Capture the cell that displays the provided text and extract its (X, Y) central coordinate. 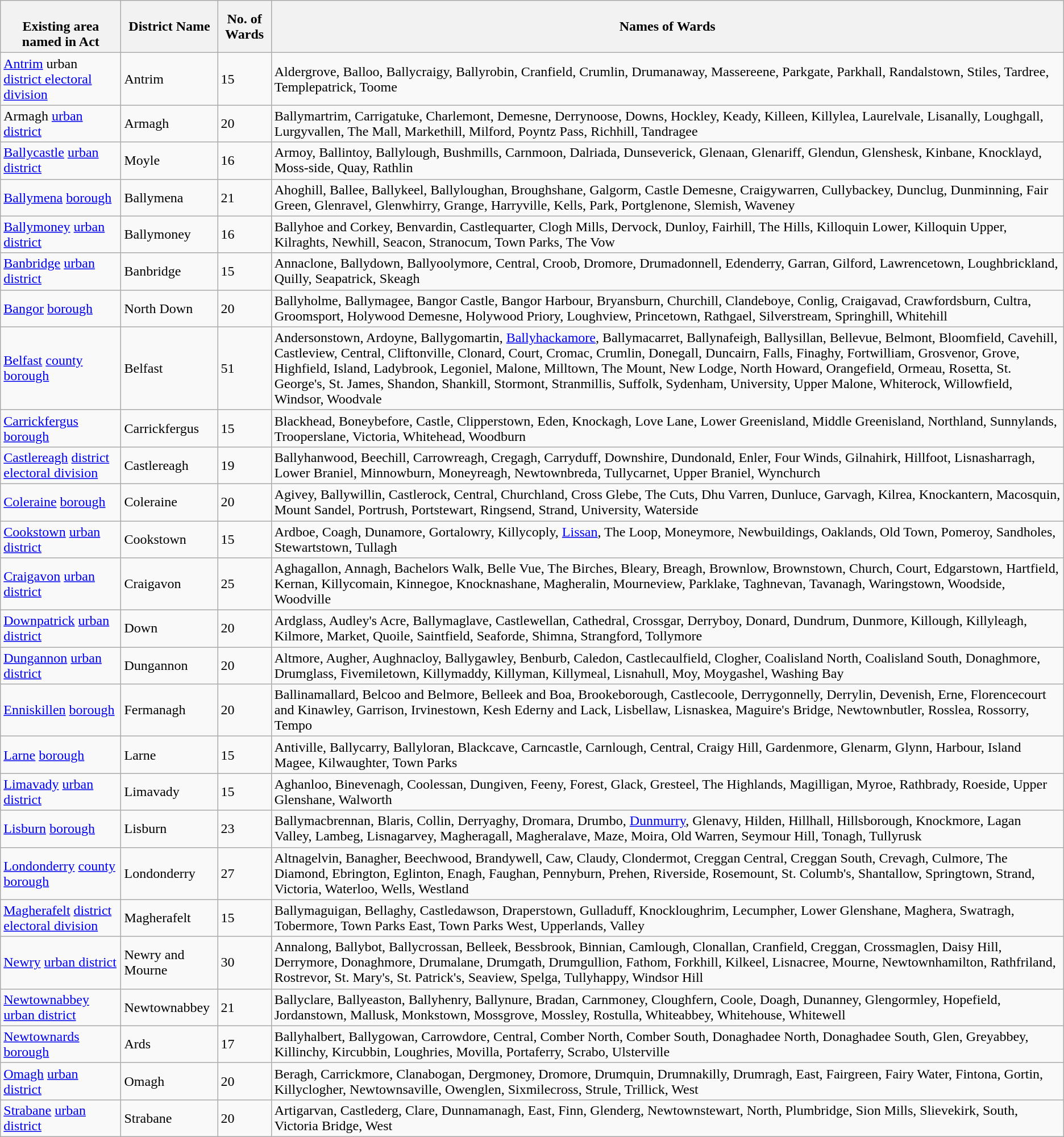
Coleraine (169, 502)
Cookstown (169, 539)
North Down (169, 308)
Carrickfergus (169, 428)
Belfast county borough (61, 368)
Larne borough (61, 755)
Omagh urban district (61, 1081)
Cookstown urban district (61, 539)
19 (244, 465)
Magherafelt (169, 918)
Ards (169, 1044)
30 (244, 963)
Fermanagh (169, 710)
Londonderry county borough (61, 873)
Londonderry (169, 873)
Limavady (169, 792)
Newtownabbey urban district (61, 1007)
Moyle (169, 160)
27 (244, 873)
Ballycastle urban district (61, 160)
Bangor borough (61, 308)
Dungannon urban district (61, 666)
Antrim urban district electoral division (61, 79)
Armagh (169, 124)
Castlereagh district electoral division (61, 465)
Newry urban district (61, 963)
Craigavon urban district (61, 584)
Newtownards borough (61, 1044)
Ballymena (169, 198)
Larne (169, 755)
Armagh urban district (61, 124)
Strabane (169, 1118)
Down (169, 628)
Dungannon (169, 666)
51 (244, 368)
23 (244, 828)
Newry and Mourne (169, 963)
District Name (169, 27)
Downpatrick urban district (61, 628)
Strabane urban district (61, 1118)
Belfast (169, 368)
Ballymoney urban district (61, 234)
Coleraine borough (61, 502)
Ballymena borough (61, 198)
Lisburn borough (61, 828)
Ballymoney (169, 234)
Limavady urban district (61, 792)
25 (244, 584)
Banbridge (169, 272)
No. of Wards (244, 27)
Craigavon (169, 584)
17 (244, 1044)
Newtownabbey (169, 1007)
Enniskillen borough (61, 710)
Castlereagh (169, 465)
Magherafelt district electoral division (61, 918)
Carrickfergus borough (61, 428)
Names of Wards (667, 27)
Omagh (169, 1081)
Antrim (169, 79)
Existing area named in Act (61, 27)
Lisburn (169, 828)
Banbridge urban district (61, 272)
